Extract the (X, Y) coordinate from the center of the cell holding the provided text.  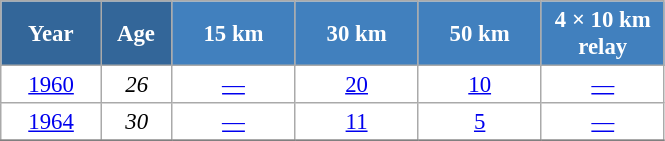
Year (52, 34)
26 (136, 85)
20 (356, 85)
Age (136, 34)
50 km (480, 34)
1960 (52, 85)
4 × 10 km relay (602, 34)
1964 (52, 122)
30 km (356, 34)
5 (480, 122)
10 (480, 85)
30 (136, 122)
11 (356, 122)
15 km (234, 34)
